Determine the (X, Y) coordinate at the center of the cell enclosing the given text.  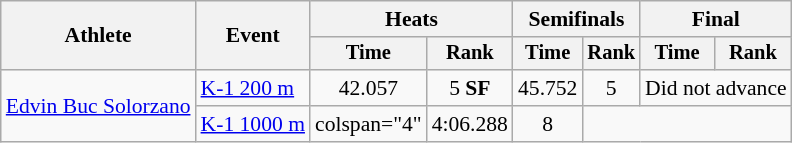
Did not advance (716, 88)
Semifinals (576, 19)
colspan="4" (368, 124)
5 (611, 88)
Edvin Buc Solorzano (98, 106)
K-1 1000 m (253, 124)
42.057 (368, 88)
K-1 200 m (253, 88)
Heats (412, 19)
4:06.288 (470, 124)
Final (716, 19)
Event (253, 36)
Athlete (98, 36)
45.752 (548, 88)
5 SF (470, 88)
8 (548, 124)
